Pinpoint the cell where the given text exists, returning its [x, y] midpoint coordinate. 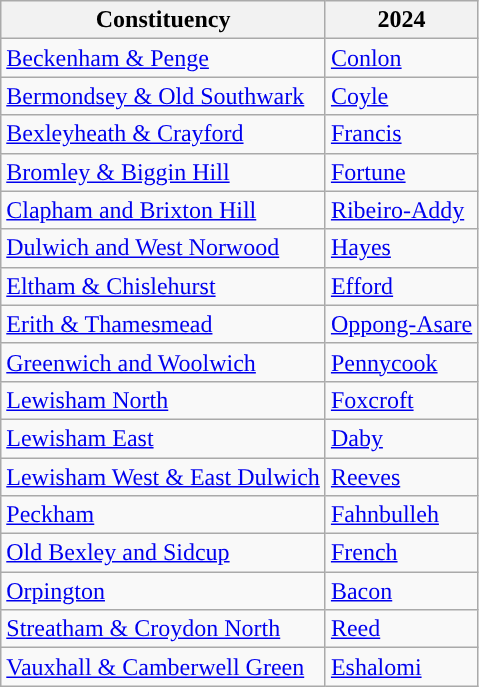
Francis [401, 134]
2024 [401, 20]
Streatham & Croydon North [164, 629]
Pennycook [401, 362]
Old Bexley and Sidcup [164, 553]
Greenwich and Woolwich [164, 362]
Reeves [401, 477]
Bermondsey & Old Southwark [164, 96]
Orpington [164, 591]
Clapham and Brixton Hill [164, 210]
Eshalomi [401, 667]
Peckham [164, 515]
Beckenham & Penge [164, 58]
Dulwich and West Norwood [164, 248]
Vauxhall & Camberwell Green [164, 667]
Hayes [401, 248]
Fortune [401, 172]
Eltham & Chislehurst [164, 286]
Conlon [401, 58]
Bacon [401, 591]
Ribeiro-Addy [401, 210]
Reed [401, 629]
Oppong-Asare [401, 324]
Daby [401, 438]
French [401, 553]
Foxcroft [401, 400]
Coyle [401, 96]
Bexleyheath & Crayford [164, 134]
Bromley & Biggin Hill [164, 172]
Fahnbulleh [401, 515]
Lewisham West & East Dulwich [164, 477]
Erith & Thamesmead [164, 324]
Constituency [164, 20]
Efford [401, 286]
Lewisham North [164, 400]
Lewisham East [164, 438]
